For the text-containing cell, return its midpoint in (x, y) coordinate format. 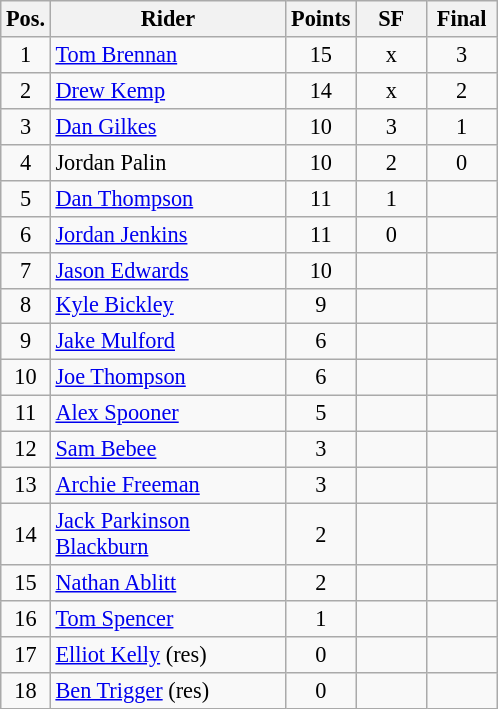
13 (26, 485)
SF (391, 19)
18 (26, 690)
Jack Parkinson Blackburn (168, 534)
Dan Thompson (168, 198)
Final (461, 19)
Rider (168, 19)
16 (26, 619)
Kyle Bickley (168, 306)
4 (26, 162)
Joe Thompson (168, 378)
Elliot Kelly (res) (168, 655)
7 (26, 270)
Ben Trigger (res) (168, 690)
Nathan Ablitt (168, 583)
8 (26, 306)
Jordan Jenkins (168, 234)
Alex Spooner (168, 414)
Tom Brennan (168, 55)
Points (321, 19)
Jake Mulford (168, 342)
12 (26, 450)
Dan Gilkes (168, 126)
Drew Kemp (168, 90)
Tom Spencer (168, 619)
Archie Freeman (168, 485)
Sam Bebee (168, 450)
Jordan Palin (168, 162)
17 (26, 655)
Pos. (26, 19)
Jason Edwards (168, 270)
